Determine the [X, Y] coordinate at the center of the cell enclosing the given text.  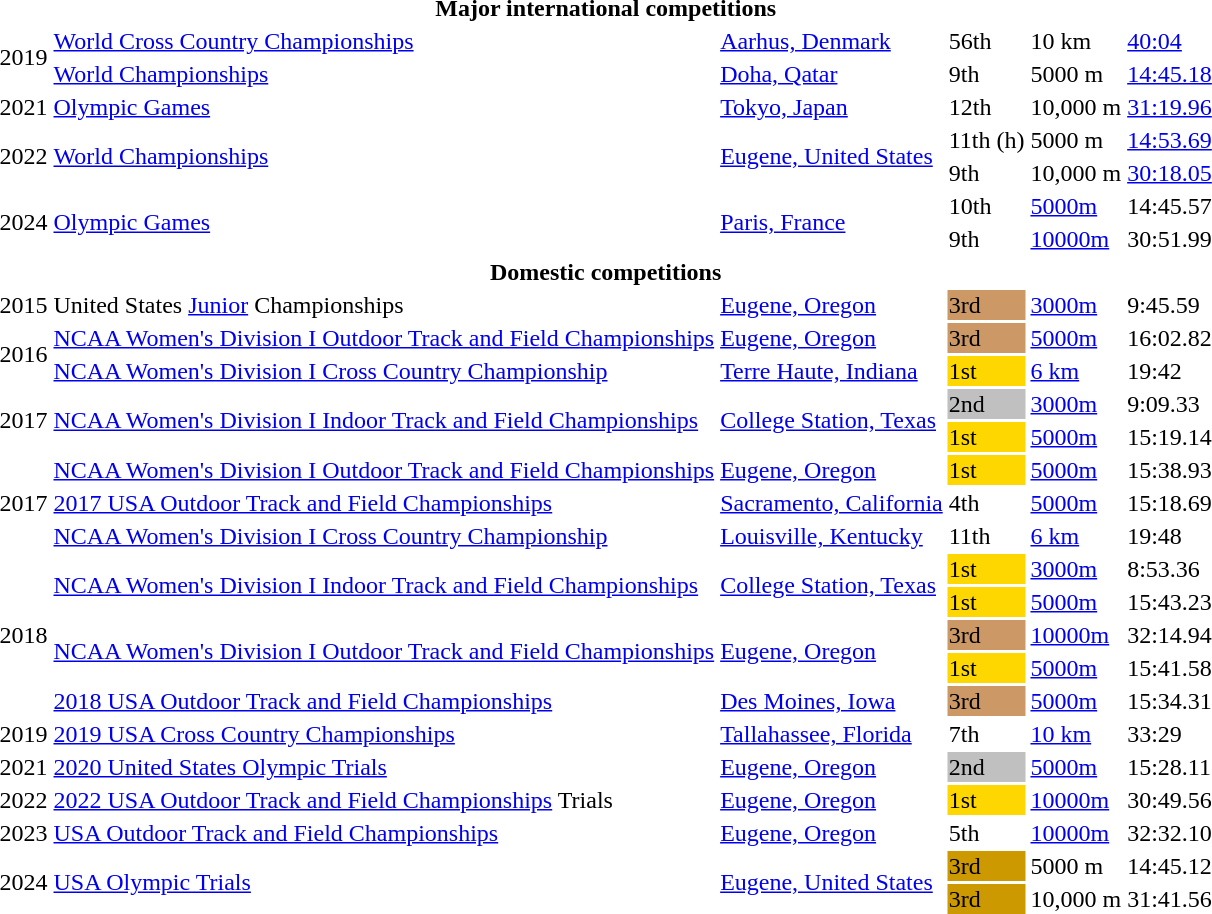
Paris, France [832, 222]
Tokyo, Japan [832, 107]
2018 USA Outdoor Track and Field Championships [384, 701]
10th [986, 206]
USA Outdoor Track and Field Championships [384, 833]
USA Olympic Trials [384, 882]
Doha, Qatar [832, 74]
7th [986, 734]
2017 USA Outdoor Track and Field Championships [384, 503]
12th [986, 107]
5th [986, 833]
World Cross Country Championships [384, 41]
Louisville, Kentucky [832, 536]
Sacramento, California [832, 503]
2020 United States Olympic Trials [384, 767]
2019 USA Cross Country Championships [384, 734]
4th [986, 503]
Aarhus, Denmark [832, 41]
11th (h) [986, 140]
Terre Haute, Indiana [832, 371]
United States Junior Championships [384, 305]
Tallahassee, Florida [832, 734]
Des Moines, Iowa [832, 701]
56th [986, 41]
11th [986, 536]
2022 USA Outdoor Track and Field Championships Trials [384, 800]
